For the text-containing cell, return its midpoint in [x, y] coordinate format. 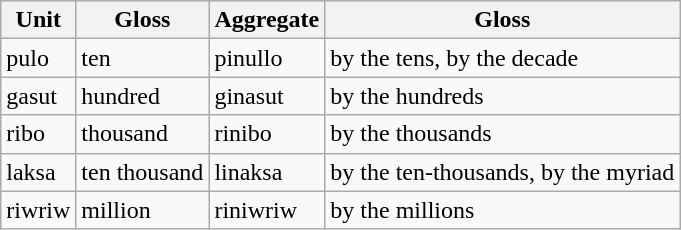
by the ten-thousands, by the myriad [502, 172]
gasut [38, 96]
by the thousands [502, 134]
Unit [38, 20]
ginasut [267, 96]
ribo [38, 134]
pulo [38, 58]
Aggregate [267, 20]
hundred [142, 96]
riniwriw [267, 210]
riwriw [38, 210]
rinibo [267, 134]
by the millions [502, 210]
ten [142, 58]
million [142, 210]
by the tens, by the decade [502, 58]
linaksa [267, 172]
laksa [38, 172]
pinullo [267, 58]
ten thousand [142, 172]
thousand [142, 134]
by the hundreds [502, 96]
